Search for the cell housing the specified text and yield its [x, y] center coordinate. 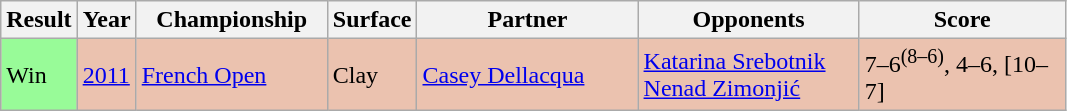
Casey Dellacqua [528, 75]
French Open [232, 75]
Partner [528, 20]
Championship [232, 20]
Katarina Srebotnik Nenad Zimonjić [748, 75]
Result [39, 20]
2011 [106, 75]
7–6(8–6), 4–6, [10–7] [962, 75]
Surface [372, 20]
Year [106, 20]
Win [39, 75]
Clay [372, 75]
Opponents [748, 20]
Score [962, 20]
